Return the [x, y] coordinate for the center point of the cell that contains the specified text.  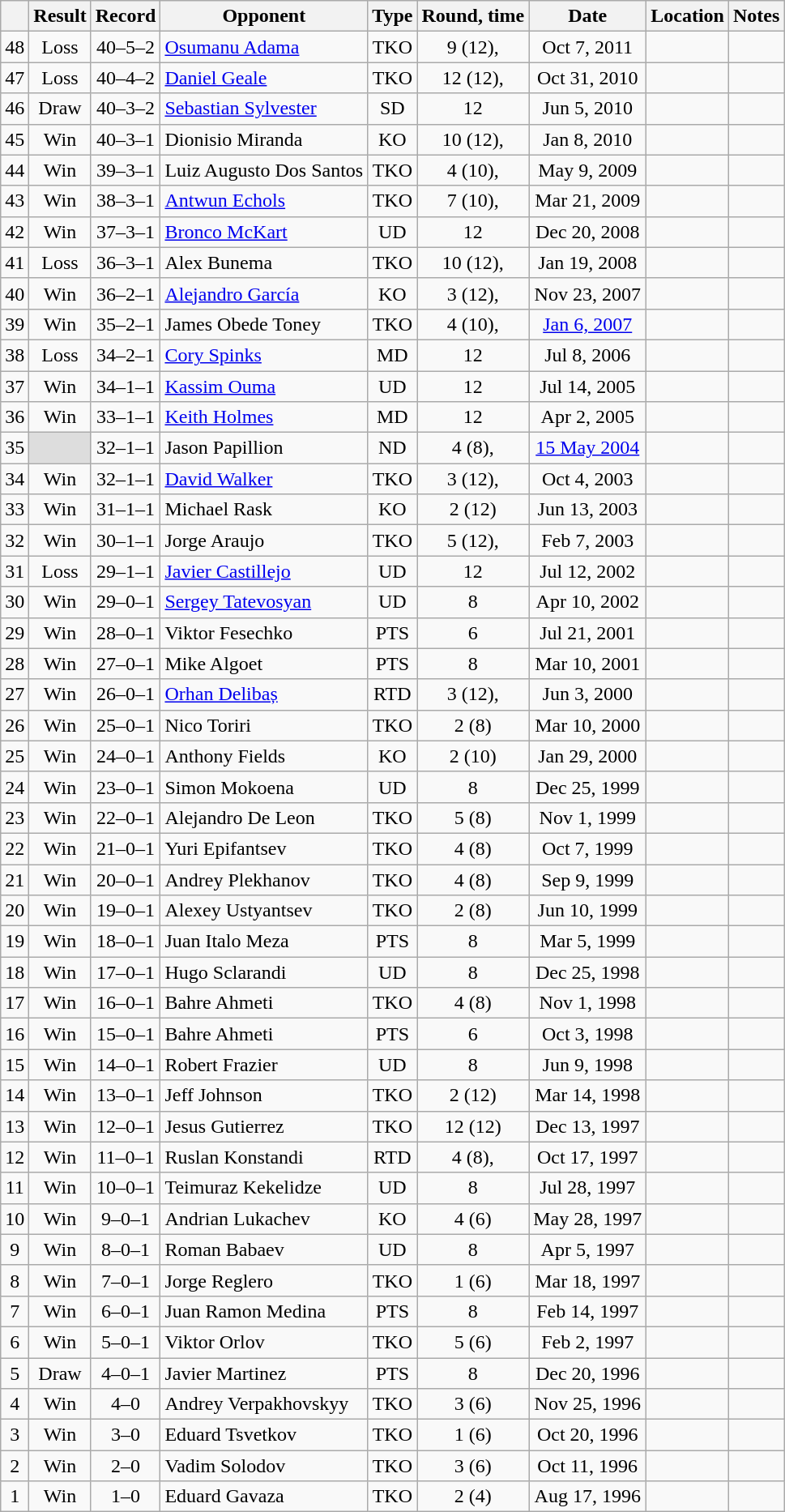
Jesus Gutierrez [264, 1126]
Jul 14, 2005 [588, 387]
2 (4) [473, 1497]
42 [15, 232]
14 [15, 1096]
Opponent [264, 16]
Jan 6, 2007 [588, 324]
8–0–1 [126, 1249]
Oct 7, 1999 [588, 848]
46 [15, 109]
May 9, 2009 [588, 170]
30 [15, 602]
Jun 10, 1999 [588, 911]
38–3–1 [126, 201]
Bronco McKart [264, 232]
Oct 7, 2011 [588, 47]
Michael Rask [264, 510]
Jason Papillion [264, 448]
2 [15, 1466]
Apr 2, 2005 [588, 417]
Mar 10, 2000 [588, 725]
4 [15, 1404]
31 [15, 571]
39–3–1 [126, 170]
15–0–1 [126, 1034]
James Obede Toney [264, 324]
Oct 17, 1997 [588, 1157]
Viktor Orlov [264, 1342]
Dec 20, 1996 [588, 1373]
26–0–1 [126, 694]
12 (12), [473, 78]
4–0–1 [126, 1373]
21–0–1 [126, 848]
Jul 28, 1997 [588, 1188]
Jul 8, 2006 [588, 355]
Date [588, 16]
37–3–1 [126, 232]
Mar 21, 2009 [588, 201]
27 [15, 694]
5 (6) [473, 1342]
Ruslan Konstandi [264, 1157]
Oct 11, 1996 [588, 1466]
Kassim Ouma [264, 387]
Andrey Verpakhovskyy [264, 1404]
Antwun Echols [264, 201]
Dec 20, 2008 [588, 232]
17 [15, 1003]
30–1–1 [126, 540]
14–0–1 [126, 1065]
41 [15, 263]
32 [15, 540]
12 (12) [473, 1126]
35 [15, 448]
20–0–1 [126, 879]
Nov 1, 1998 [588, 1003]
Andrey Plekhanov [264, 879]
17–0–1 [126, 972]
Eduard Tsvetkov [264, 1435]
Mar 18, 1997 [588, 1280]
Nico Toriri [264, 725]
28 [15, 664]
40 [15, 293]
Type [392, 16]
Sep 9, 1999 [588, 879]
34–2–1 [126, 355]
44 [15, 170]
43 [15, 201]
4 (6) [473, 1219]
40–3–1 [126, 139]
Apr 10, 2002 [588, 602]
6–0–1 [126, 1311]
Jan 8, 2010 [588, 139]
Mar 14, 1998 [588, 1096]
33–1–1 [126, 417]
Juan Ramon Medina [264, 1311]
21 [15, 879]
Cory Spinks [264, 355]
16 [15, 1034]
Mar 10, 2001 [588, 664]
13–0–1 [126, 1096]
22–0–1 [126, 818]
Jorge Reglero [264, 1280]
Daniel Geale [264, 78]
7–0–1 [126, 1280]
5 (12), [473, 540]
5–0–1 [126, 1342]
Jun 3, 2000 [588, 694]
Mike Algoet [264, 664]
24–0–1 [126, 756]
7 [15, 1311]
Jorge Araujo [264, 540]
Eduard Gavaza [264, 1497]
Juan Italo Meza [264, 942]
26 [15, 725]
Roman Babaev [264, 1249]
Jun 5, 2010 [588, 109]
12–0–1 [126, 1126]
Alejandro García [264, 293]
ND [392, 448]
May 28, 1997 [588, 1219]
Aug 17, 1996 [588, 1497]
9 (12), [473, 47]
3–0 [126, 1435]
3 [15, 1435]
29–0–1 [126, 602]
7 (10), [473, 201]
13 [15, 1126]
Sergey Tatevosyan [264, 602]
Jun 9, 1998 [588, 1065]
2 (10) [473, 756]
Jeff Johnson [264, 1096]
Alexey Ustyantsev [264, 911]
24 [15, 787]
29–1–1 [126, 571]
31–1–1 [126, 510]
2–0 [126, 1466]
9 [15, 1249]
Viktor Fesechko [264, 633]
Hugo Sclarandi [264, 972]
Dec 25, 1999 [588, 787]
Yuri Epifantsev [264, 848]
Feb 2, 1997 [588, 1342]
Location [688, 16]
Vadim Solodov [264, 1466]
Javier Castillejo [264, 571]
Round, time [473, 16]
Osumanu Adama [264, 47]
28–0–1 [126, 633]
34–1–1 [126, 387]
Javier Martinez [264, 1373]
45 [15, 139]
Nov 23, 2007 [588, 293]
25–0–1 [126, 725]
Alex Bunema [264, 263]
36–3–1 [126, 263]
Dec 13, 1997 [588, 1126]
10 [15, 1219]
SD [392, 109]
Oct 20, 1996 [588, 1435]
36–2–1 [126, 293]
Feb 14, 1997 [588, 1311]
39 [15, 324]
15 [15, 1065]
Apr 5, 1997 [588, 1249]
11–0–1 [126, 1157]
11 [15, 1188]
Notes [757, 16]
Alejandro De Leon [264, 818]
Sebastian Sylvester [264, 109]
29 [15, 633]
35–2–1 [126, 324]
Simon Mokoena [264, 787]
1 [15, 1497]
25 [15, 756]
Jul 12, 2002 [588, 571]
19 [15, 942]
Luiz Augusto Dos Santos [264, 170]
Oct 4, 2003 [588, 479]
22 [15, 848]
Andrian Lukachev [264, 1219]
Nov 25, 1996 [588, 1404]
9–0–1 [126, 1219]
40–5–2 [126, 47]
18 [15, 972]
Dec 25, 1998 [588, 972]
15 May 2004 [588, 448]
Oct 3, 1998 [588, 1034]
38 [15, 355]
16–0–1 [126, 1003]
Robert Frazier [264, 1065]
Record [126, 16]
23 [15, 818]
Teimuraz Kekelidze [264, 1188]
David Walker [264, 479]
27–0–1 [126, 664]
37 [15, 387]
10–0–1 [126, 1188]
5 (8) [473, 818]
Jun 13, 2003 [588, 510]
Feb 7, 2003 [588, 540]
Result [60, 16]
Mar 5, 1999 [588, 942]
Oct 31, 2010 [588, 78]
Jul 21, 2001 [588, 633]
Dionisio Miranda [264, 139]
Jan 19, 2008 [588, 263]
40–3–2 [126, 109]
47 [15, 78]
Keith Holmes [264, 417]
Jan 29, 2000 [588, 756]
5 [15, 1373]
23–0–1 [126, 787]
19–0–1 [126, 911]
4–0 [126, 1404]
48 [15, 47]
20 [15, 911]
18–0–1 [126, 942]
33 [15, 510]
Orhan Delibaș [264, 694]
1–0 [126, 1497]
Anthony Fields [264, 756]
Nov 1, 1999 [588, 818]
36 [15, 417]
40–4–2 [126, 78]
34 [15, 479]
